Pinpoint the cell where the given text exists, returning its [x, y] midpoint coordinate. 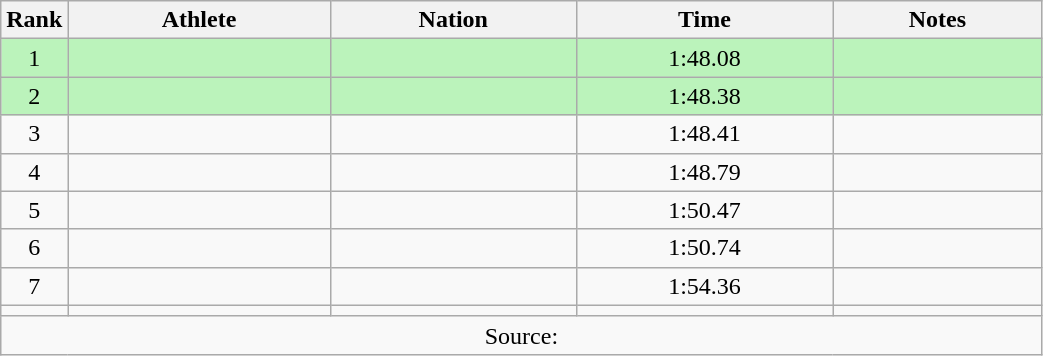
Rank [34, 20]
7 [34, 286]
1:48.41 [704, 134]
1 [34, 58]
Time [704, 20]
1:54.36 [704, 286]
4 [34, 172]
1:48.79 [704, 172]
Nation [453, 20]
3 [34, 134]
1:50.74 [704, 248]
Athlete [199, 20]
Source: [522, 335]
5 [34, 210]
1:48.08 [704, 58]
1:48.38 [704, 96]
1:50.47 [704, 210]
2 [34, 96]
6 [34, 248]
Notes [938, 20]
